Search for the cell housing the specified text and yield its (x, y) center coordinate. 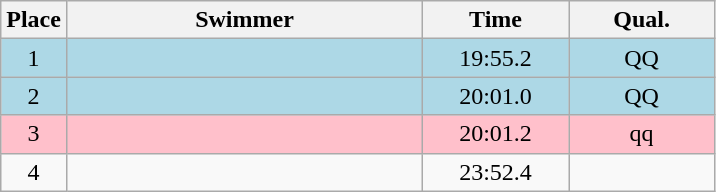
2 (34, 96)
qq (642, 134)
3 (34, 134)
4 (34, 172)
20:01.0 (496, 96)
19:55.2 (496, 58)
Time (496, 20)
20:01.2 (496, 134)
Swimmer (244, 20)
Qual. (642, 20)
23:52.4 (496, 172)
Place (34, 20)
1 (34, 58)
